From the cell containing the given text, extract its center point as [x, y] coordinate. 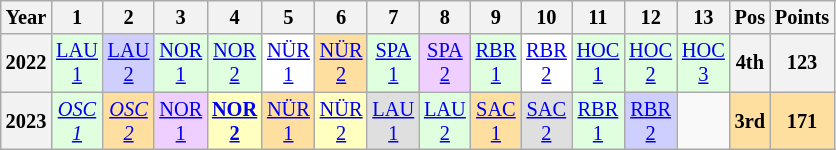
4 [234, 17]
Pos [750, 17]
13 [704, 17]
123 [802, 63]
7 [393, 17]
1 [77, 17]
OSC2 [129, 121]
4th [750, 63]
5 [288, 17]
SPA2 [445, 63]
SAC1 [496, 121]
Points [802, 17]
HOC2 [650, 63]
Year [26, 17]
SAC2 [546, 121]
HOC3 [704, 63]
HOC1 [598, 63]
10 [546, 17]
12 [650, 17]
8 [445, 17]
3 [180, 17]
6 [342, 17]
SPA1 [393, 63]
OSC1 [77, 121]
2022 [26, 63]
11 [598, 17]
3rd [750, 121]
2 [129, 17]
9 [496, 17]
171 [802, 121]
2023 [26, 121]
